Return the [x, y] coordinate for the center point of the cell that contains the specified text.  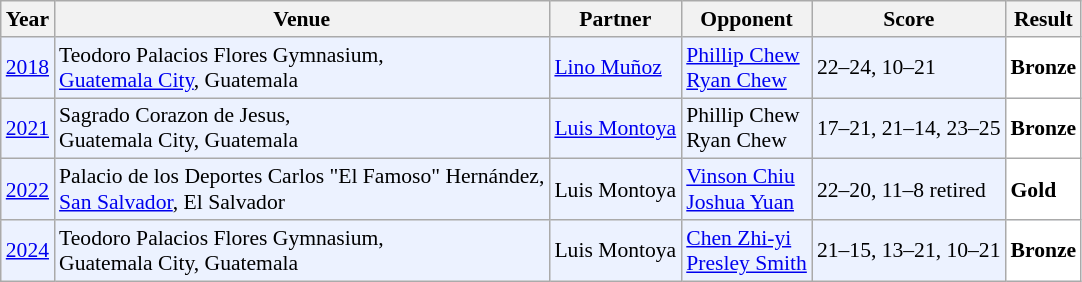
2024 [28, 250]
Chen Zhi-yi Presley Smith [746, 250]
22–20, 11–8 retired [909, 190]
Gold [1044, 190]
17–21, 21–14, 23–25 [909, 128]
21–15, 13–21, 10–21 [909, 250]
Score [909, 19]
Partner [615, 19]
Opponent [746, 19]
2018 [28, 68]
Lino Muñoz [615, 68]
22–24, 10–21 [909, 68]
2022 [28, 190]
Venue [302, 19]
2021 [28, 128]
Palacio de los Deportes Carlos "El Famoso" Hernández,San Salvador, El Salvador [302, 190]
Sagrado Corazon de Jesus,Guatemala City, Guatemala [302, 128]
Vinson Chiu Joshua Yuan [746, 190]
Result [1044, 19]
Year [28, 19]
